Capture the cell that displays the provided text and extract its (x, y) central coordinate. 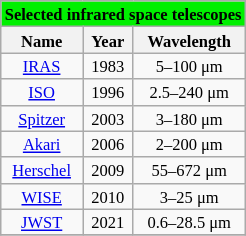
1983 (108, 66)
ISO (42, 92)
5–100 μm (189, 66)
55–672 μm (189, 170)
2.5–240 μm (189, 92)
0.6–28.5 μm (189, 222)
Akari (42, 144)
3–25 μm (189, 196)
Wavelength (189, 40)
2006 (108, 144)
Name (42, 40)
2009 (108, 170)
WISE (42, 196)
2021 (108, 222)
Herschel (42, 170)
1996 (108, 92)
Spitzer (42, 118)
JWST (42, 222)
Year (108, 40)
2003 (108, 118)
2–200 μm (189, 144)
3–180 μm (189, 118)
Selected infrared space telescopes (124, 14)
2010 (108, 196)
IRAS (42, 66)
